Determine the (x, y) coordinate at the center of the cell enclosing the given text.  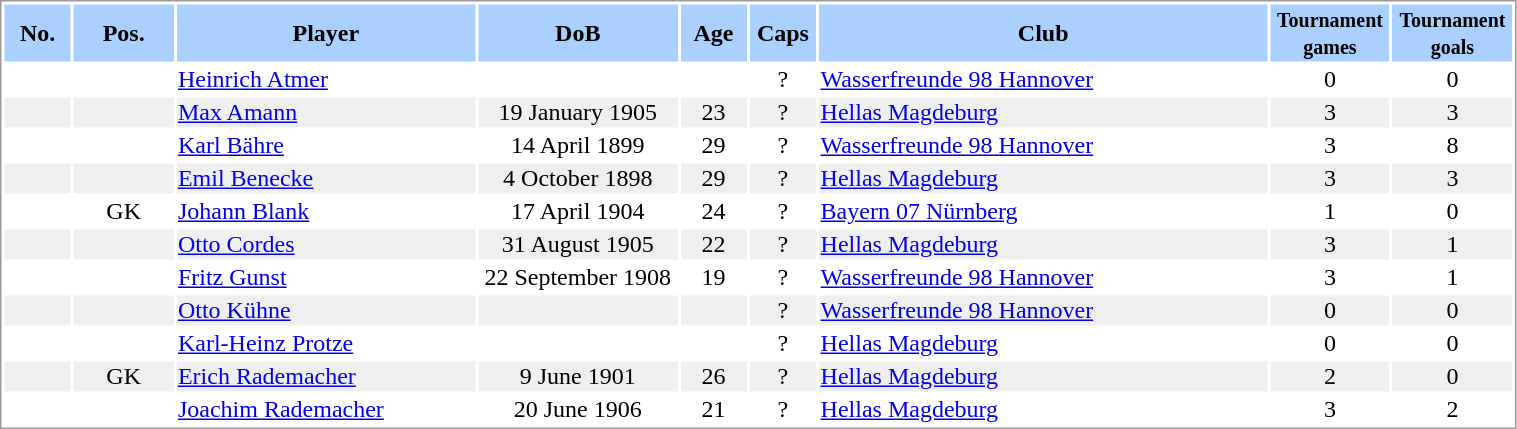
19 (713, 277)
9 June 1901 (578, 377)
Otto Cordes (326, 245)
No. (37, 32)
Max Amann (326, 113)
Fritz Gunst (326, 277)
Joachim Rademacher (326, 409)
Karl-Heinz Protze (326, 343)
Age (713, 32)
Tournamentgames (1330, 32)
Heinrich Atmer (326, 79)
31 August 1905 (578, 245)
22 (713, 245)
Tournamentgoals (1453, 32)
DoB (578, 32)
Pos. (124, 32)
26 (713, 377)
8 (1453, 145)
Emil Benecke (326, 179)
14 April 1899 (578, 145)
Erich Rademacher (326, 377)
Bayern 07 Nürnberg (1043, 211)
19 January 1905 (578, 113)
4 October 1898 (578, 179)
Player (326, 32)
21 (713, 409)
23 (713, 113)
17 April 1904 (578, 211)
22 September 1908 (578, 277)
24 (713, 211)
Johann Blank (326, 211)
Club (1043, 32)
Caps (783, 32)
Otto Kühne (326, 311)
20 June 1906 (578, 409)
Karl Bähre (326, 145)
